Provide the (X, Y) coordinate of the cell's center where the given text is located.  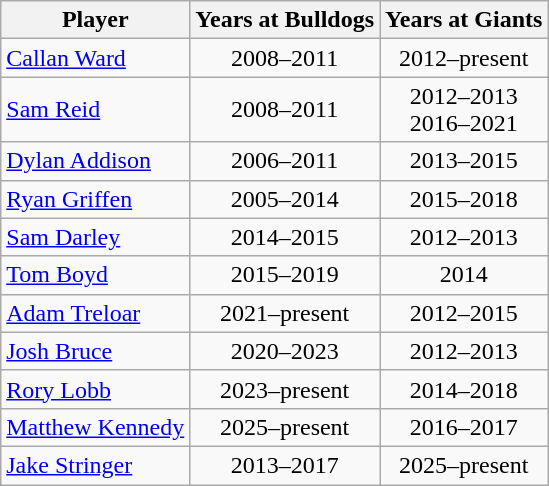
Jake Stringer (96, 465)
2015–2019 (285, 275)
Ryan Griffen (96, 199)
2015–2018 (464, 199)
2014–2018 (464, 389)
2021–present (285, 313)
2012–20132016–2021 (464, 110)
Sam Reid (96, 110)
2012–2015 (464, 313)
Josh Bruce (96, 351)
Years at Bulldogs (285, 20)
Years at Giants (464, 20)
2005–2014 (285, 199)
Player (96, 20)
Rory Lobb (96, 389)
2013–2017 (285, 465)
2012–present (464, 58)
2016–2017 (464, 427)
Adam Treloar (96, 313)
2014 (464, 275)
2023–present (285, 389)
Dylan Addison (96, 161)
2013–2015 (464, 161)
Tom Boyd (96, 275)
Sam Darley (96, 237)
Callan Ward (96, 58)
2020–2023 (285, 351)
Matthew Kennedy (96, 427)
2014–2015 (285, 237)
2006–2011 (285, 161)
